Identify which cell holds the provided text, then report its (x, y) central coordinate. 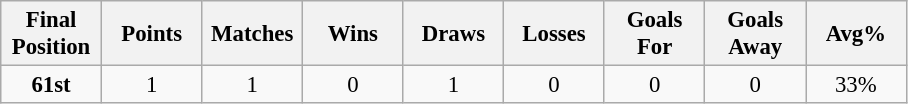
Goals Away (756, 34)
Matches (252, 34)
Losses (554, 34)
Wins (354, 34)
Draws (454, 34)
33% (856, 85)
61st (52, 85)
Points (152, 34)
Final Position (52, 34)
Avg% (856, 34)
Goals For (654, 34)
